Locate the cell with the specified text and output its (x, y) center coordinate. 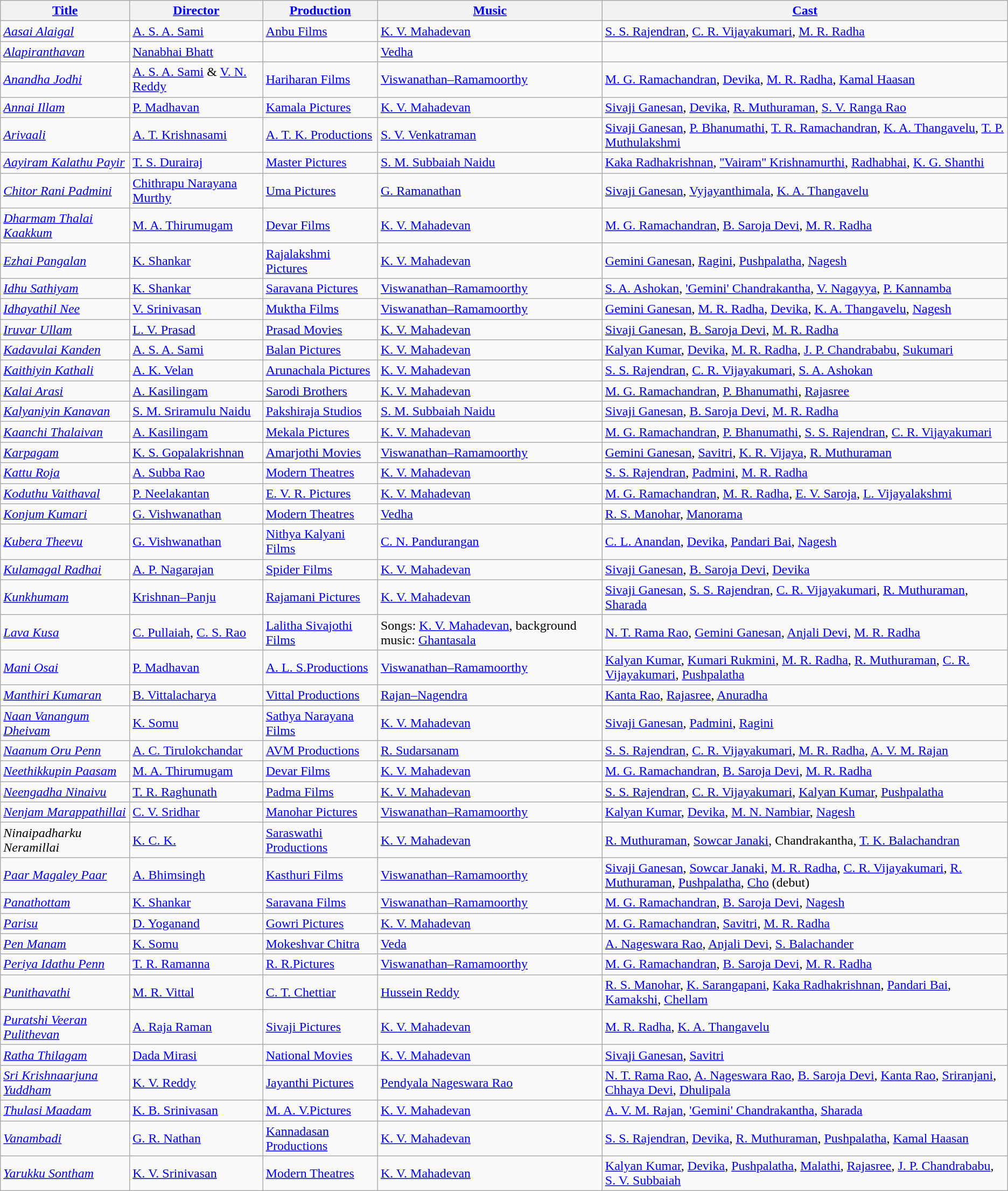
R. Sudarsanam (490, 751)
D. Yoganand (196, 923)
Saraswathi Productions (320, 840)
A. L. S.Productions (320, 667)
Kannadasan Productions (320, 1138)
M. R. Radha, K. A. Thangavelu (804, 1027)
Kadavulai Kanden (65, 350)
S. S. Rajendran, C. R. Vijayakumari, S. A. Ashokan (804, 371)
V. Srinivasan (196, 309)
C. N. Pandurangan (490, 542)
Amarjothi Movies (320, 452)
S. S. Rajendran, C. R. Vijayakumari, Kalyan Kumar, Pushpalatha (804, 792)
Manohar Pictures (320, 812)
Kunkhumam (65, 597)
Dharmam Thalai Kaakkum (65, 225)
Kubera Theevu (65, 542)
Karpagam (65, 452)
Lava Kusa (65, 632)
Ezhai Pangalan (65, 261)
Idhu Sathiyam (65, 288)
Cast (804, 11)
M. R. Vittal (196, 992)
Alapiranthavan (65, 52)
Sivaji Ganesan, P. Bhanumathi, T. R. Ramachandran, K. A. Thangavelu, T. P. Muthulakshmi (804, 135)
Punithavathi (65, 992)
Lalitha Sivajothi Films (320, 632)
Mekala Pictures (320, 432)
M. G. Ramachandran, Devika, M. R. Radha, Kamal Haasan (804, 80)
M. G. Ramachandran, M. R. Radha, E. V. Saroja, L. Vijayalakshmi (804, 493)
S. M. Sriramulu Naidu (196, 412)
S. V. Venkatraman (490, 135)
A. V. M. Rajan, 'Gemini' Chandrakantha, Sharada (804, 1110)
K. V. Srinivasan (196, 1173)
S. S. Rajendran, Padmini, M. R. Radha (804, 473)
Manthiri Kumaran (65, 695)
Periya Idathu Penn (65, 964)
T. S. Durairaj (196, 163)
Ninaipadharku Neramillai (65, 840)
Pen Manam (65, 944)
Vittal Productions (320, 695)
Hariharan Films (320, 80)
Kaanchi Thalaivan (65, 432)
Puratshi Veeran Pulithevan (65, 1027)
M. G. Ramachandran, Savitri, M. R. Radha (804, 923)
R. S. Manohar, K. Sarangapani, Kaka Radhakrishnan, Pandari Bai, Kamakshi, Chellam (804, 992)
Prasad Movies (320, 329)
G. Ramanathan (490, 191)
M. G. Ramachandran, P. Bhanumathi, Rajasree (804, 391)
A. P. Nagarajan (196, 569)
Vanambadi (65, 1138)
Mani Osai (65, 667)
C. Pullaiah, C. S. Rao (196, 632)
Sivaji Ganesan, Vyjayanthimala, K. A. Thangavelu (804, 191)
B. Vittalacharya (196, 695)
S. S. Rajendran, C. R. Vijayakumari, M. R. Radha, A. V. M. Rajan (804, 751)
Kaka Radhakrishnan, ''Vairam'' Krishnamurthi, Radhabhai, K. G. Shanthi (804, 163)
S. A. Ashokan, 'Gemini' Chandrakantha, V. Nagayya, P. Kannamba (804, 288)
Kalyan Kumar, Devika, M. N. Nambiar, Nagesh (804, 812)
Dada Mirasi (196, 1055)
Nithya Kalyani Films (320, 542)
Kalai Arasi (65, 391)
A. Nageswara Rao, Anjali Devi, S. Balachander (804, 944)
Pakshiraja Studios (320, 412)
S. S. Rajendran, C. R. Vijayakumari, M. R. Radha (804, 31)
Kalyan Kumar, Devika, Pushpalatha, Malathi, Rajasree, J. P. Chandrababu, S. V. Subbaiah (804, 1173)
N. T. Rama Rao, A. Nageswara Rao, B. Saroja Devi, Kanta Rao, Sriranjani, Chhaya Devi, Dhulipala (804, 1083)
Production (320, 11)
A. Bhimsingh (196, 875)
Yarukku Sontham (65, 1173)
K. S. Gopalakrishnan (196, 452)
Thulasi Maadam (65, 1110)
Parisu (65, 923)
Naanum Oru Penn (65, 751)
Gemini Ganesan, Savitri, K. R. Vijaya, R. Muthuraman (804, 452)
M. G. Ramachandran, P. Bhanumathi, S. S. Rajendran, C. R. Vijayakumari (804, 432)
S. S. Rajendran, Devika, R. Muthuraman, Pushpalatha, Kamal Haasan (804, 1138)
Arunachala Pictures (320, 371)
Aayiram Kalathu Payir (65, 163)
N. T. Rama Rao, Gemini Ganesan, Anjali Devi, M. R. Radha (804, 632)
Naan Vanangum Dheivam (65, 723)
M. G. Ramachandran, B. Saroja Devi, Nagesh (804, 903)
Anbu Films (320, 31)
Sivaji Ganesan, B. Saroja Devi, Devika (804, 569)
Balan Pictures (320, 350)
Konjum Kumari (65, 514)
Songs: K. V. Mahadevan, background music: Ghantasala (490, 632)
Gowri Pictures (320, 923)
Nenjam Marappathillai (65, 812)
A. Subba Rao (196, 473)
Veda (490, 944)
Uma Pictures (320, 191)
Rajan–Nagendra (490, 695)
National Movies (320, 1055)
Iruvar Ullam (65, 329)
K. B. Srinivasan (196, 1110)
Rajalakshmi Pictures (320, 261)
Chithrapu Narayana Murthy (196, 191)
Sivaji Ganesan, Sowcar Janaki, M. R. Radha, C. R. Vijayakumari, R. Muthuraman, Pushpalatha, Cho (debut) (804, 875)
R. R.Pictures (320, 964)
Sarodi Brothers (320, 391)
Spider Films (320, 569)
Nanabhai Bhatt (196, 52)
Pendyala Nageswara Rao (490, 1083)
A. C. Tirulokchandar (196, 751)
L. V. Prasad (196, 329)
Neethikkupin Paasam (65, 771)
C. L. Anandan, Devika, Pandari Bai, Nagesh (804, 542)
A. T. Krishnasami (196, 135)
Sivaji Ganesan, Devika, R. Muthuraman, S. V. Ranga Rao (804, 107)
Kalyan Kumar, Devika, M. R. Radha, J. P. Chandrababu, Sukumari (804, 350)
T. R. Raghunath (196, 792)
A. Raja Raman (196, 1027)
E. V. R. Pictures (320, 493)
Kaithiyin Kathali (65, 371)
Neengadha Ninaivu (65, 792)
Chitor Rani Padmini (65, 191)
Master Pictures (320, 163)
Kattu Roja (65, 473)
Panathottam (65, 903)
Mokeshvar Chitra (320, 944)
Kasthuri Films (320, 875)
Krishnan–Panju (196, 597)
T. R. Ramanna (196, 964)
A. S. A. Sami & V. N. Reddy (196, 80)
Saravana Pictures (320, 288)
C. T. Chettiar (320, 992)
Padma Films (320, 792)
K. C. K. (196, 840)
Music (490, 11)
Sivaji Ganesan, Savitri (804, 1055)
Director (196, 11)
R. S. Manohar, Manorama (804, 514)
Koduthu Vaithaval (65, 493)
Saravana Films (320, 903)
Ratha Thilagam (65, 1055)
Kulamagal Radhai (65, 569)
Sivaji Pictures (320, 1027)
Idhayathil Nee (65, 309)
Sivaji Ganesan, S. S. Rajendran, C. R. Vijayakumari, R. Muthuraman, Sharada (804, 597)
Rajamani Pictures (320, 597)
Aasai Alaigal (65, 31)
R. Muthuraman, Sowcar Janaki, Chandrakantha, T. K. Balachandran (804, 840)
C. V. Sridhar (196, 812)
Kalyaniyin Kanavan (65, 412)
Sathya Narayana Films (320, 723)
G. R. Nathan (196, 1138)
Hussein Reddy (490, 992)
A. T. K. Productions (320, 135)
K. V. Reddy (196, 1083)
Gemini Ganesan, Ragini, Pushpalatha, Nagesh (804, 261)
Anandha Jodhi (65, 80)
Jayanthi Pictures (320, 1083)
Sri Krishnaarjuna Yuddham (65, 1083)
Title (65, 11)
P. Neelakantan (196, 493)
Gemini Ganesan, M. R. Radha, Devika, K. A. Thangavelu, Nagesh (804, 309)
M. A. V.Pictures (320, 1110)
A. K. Velan (196, 371)
Muktha Films (320, 309)
Annai Illam (65, 107)
Kamala Pictures (320, 107)
Sivaji Ganesan, Padmini, Ragini (804, 723)
Kanta Rao, Rajasree, Anuradha (804, 695)
Kalyan Kumar, Kumari Rukmini, M. R. Radha, R. Muthuraman, C. R. Vijayakumari, Pushpalatha (804, 667)
Arivaali (65, 135)
AVM Productions (320, 751)
Paar Magaley Paar (65, 875)
